Capture the cell that displays the provided text and extract its (X, Y) central coordinate. 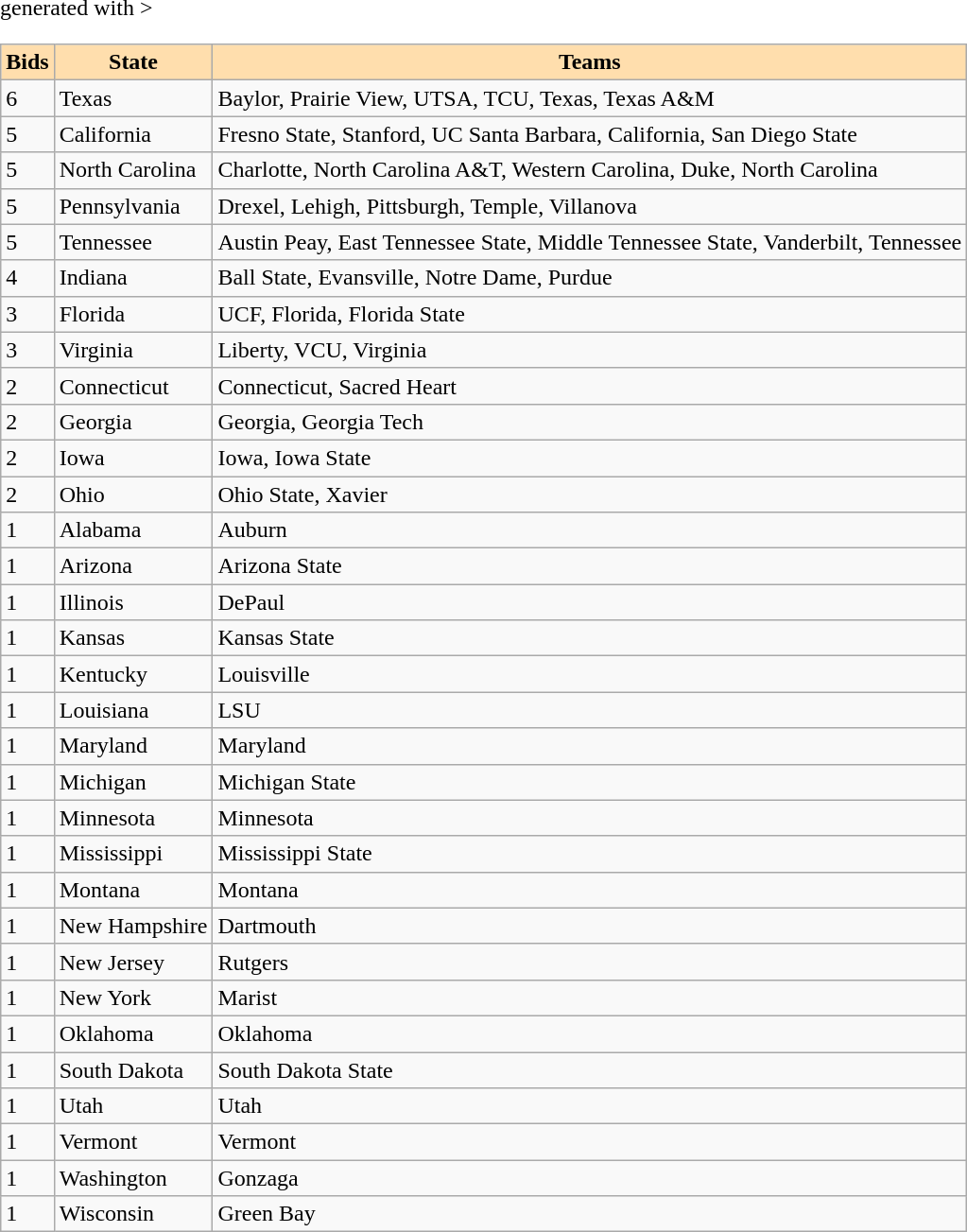
Iowa, Iowa State (590, 458)
New Hampshire (133, 926)
Tennessee (133, 242)
Drexel, Lehigh, Pittsburgh, Temple, Villanova (590, 206)
Texas (133, 98)
Teams (590, 62)
Kansas State (590, 638)
Washington (133, 1178)
Georgia, Georgia Tech (590, 422)
Green Bay (590, 1214)
Alabama (133, 530)
Ohio (133, 495)
Pennsylvania (133, 206)
Dartmouth (590, 926)
Bids (27, 62)
New York (133, 998)
DePaul (590, 602)
Mississippi State (590, 854)
Virginia (133, 350)
Baylor, Prairie View, UTSA, TCU, Texas, Texas A&M (590, 98)
Kansas (133, 638)
Arizona State (590, 566)
Gonzaga (590, 1178)
Marist (590, 998)
Rutgers (590, 962)
Arizona (133, 566)
LSU (590, 710)
Austin Peay, East Tennessee State, Middle Tennessee State, Vanderbilt, Tennessee (590, 242)
Ball State, Evansville, Notre Dame, Purdue (590, 278)
Iowa (133, 458)
Charlotte, North Carolina A&T, Western Carolina, Duke, North Carolina (590, 170)
Liberty, VCU, Virginia (590, 350)
South Dakota State (590, 1069)
Florida (133, 314)
Kentucky (133, 674)
4 (27, 278)
Louisiana (133, 710)
Georgia (133, 422)
California (133, 134)
North Carolina (133, 170)
Indiana (133, 278)
Michigan (133, 782)
6 (27, 98)
South Dakota (133, 1069)
Mississippi (133, 854)
Ohio State, Xavier (590, 495)
Connecticut, Sacred Heart (590, 386)
Auburn (590, 530)
Fresno State, Stanford, UC Santa Barbara, California, San Diego State (590, 134)
UCF, Florida, Florida State (590, 314)
Connecticut (133, 386)
Louisville (590, 674)
New Jersey (133, 962)
Wisconsin (133, 1214)
State (133, 62)
Michigan State (590, 782)
Illinois (133, 602)
